From the cell containing the given text, extract its center point as (x, y) coordinate. 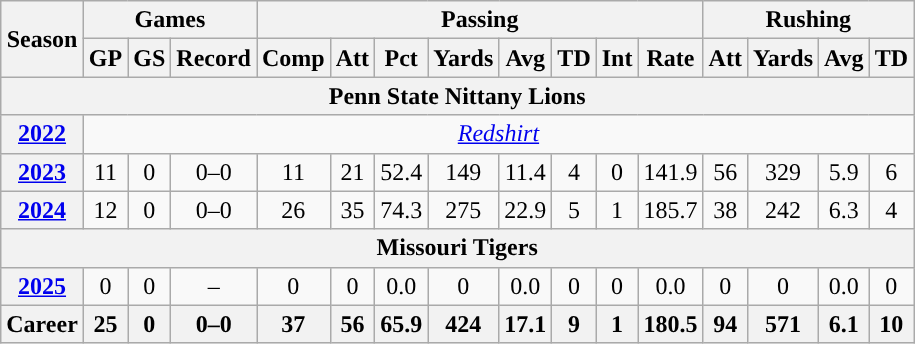
26 (293, 210)
185.7 (670, 210)
6 (891, 172)
25 (105, 324)
5 (574, 210)
9 (574, 324)
94 (725, 324)
52.4 (402, 172)
Redshirt (498, 134)
6.1 (844, 324)
Career (42, 324)
Rushing (808, 20)
– (214, 286)
180.5 (670, 324)
6.3 (844, 210)
38 (725, 210)
Int (617, 58)
35 (352, 210)
Season (42, 39)
329 (782, 172)
2025 (42, 286)
12 (105, 210)
65.9 (402, 324)
2022 (42, 134)
424 (464, 324)
Record (214, 58)
37 (293, 324)
74.3 (402, 210)
GP (105, 58)
242 (782, 210)
Penn State Nittany Lions (458, 96)
2024 (42, 210)
141.9 (670, 172)
2023 (42, 172)
Comp (293, 58)
11.4 (526, 172)
571 (782, 324)
149 (464, 172)
21 (352, 172)
GS (150, 58)
Games (170, 20)
275 (464, 210)
17.1 (526, 324)
10 (891, 324)
22.9 (526, 210)
Passing (480, 20)
Rate (670, 58)
5.9 (844, 172)
Pct (402, 58)
Missouri Tigers (458, 248)
